From the cell containing the given text, extract its center point as [X, Y] coordinate. 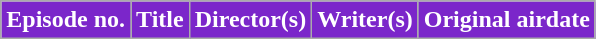
Writer(s) [366, 20]
Episode no. [66, 20]
Original airdate [506, 20]
Director(s) [250, 20]
Title [160, 20]
